Scan for the cell matching the given text and deliver its [X, Y] coordinate at center. 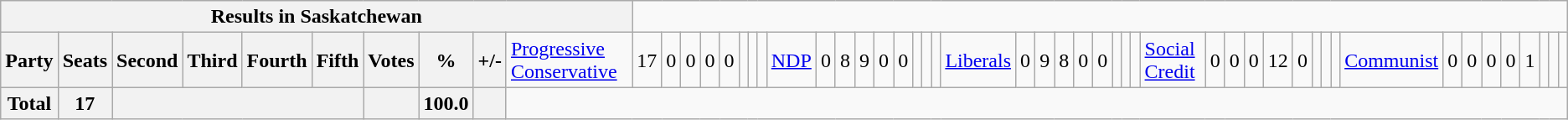
1 [1529, 60]
100.0 [446, 103]
Party [29, 60]
% [446, 60]
Fourth [276, 60]
NDP [791, 60]
Total [29, 103]
Liberals [978, 60]
+/- [489, 60]
Results in Saskatchewan [317, 17]
Progressive Conservative [569, 60]
12 [1278, 60]
Social Credit [1173, 60]
Third [213, 60]
Votes [391, 60]
Communist [1392, 60]
Fifth [338, 60]
Second [147, 60]
Seats [85, 60]
